Output the [X, Y] coordinate of the center of the cell containing the given text.  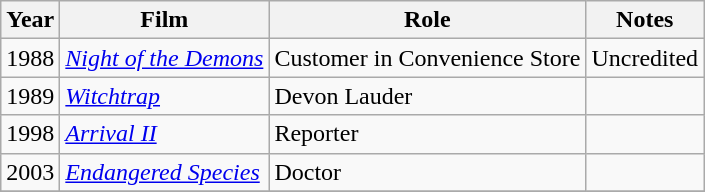
Doctor [428, 172]
Customer in Convenience Store [428, 58]
Devon Lauder [428, 96]
1998 [30, 134]
Year [30, 20]
Reporter [428, 134]
Arrival II [164, 134]
1988 [30, 58]
Notes [645, 20]
Witchtrap [164, 96]
Role [428, 20]
2003 [30, 172]
Night of the Demons [164, 58]
Film [164, 20]
Uncredited [645, 58]
Endangered Species [164, 172]
1989 [30, 96]
